Return [x, y] of the center of cell containing provided text 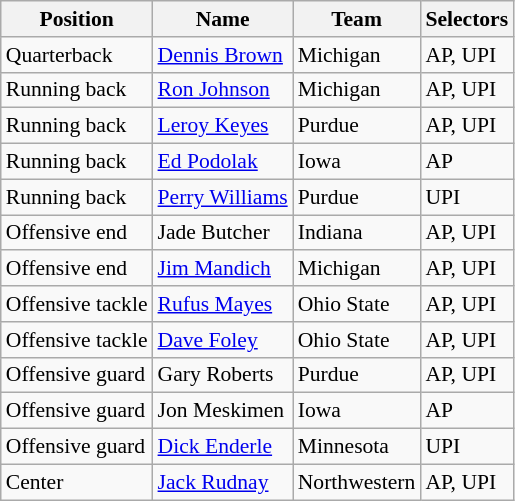
Selectors [466, 19]
Jade Butcher [223, 233]
Position [77, 19]
Leroy Keyes [223, 126]
Dave Foley [223, 340]
Dick Enderle [223, 447]
Northwestern [357, 482]
Ed Podolak [223, 162]
Perry Williams [223, 197]
Gary Roberts [223, 375]
Jack Rudnay [223, 482]
Minnesota [357, 447]
Jim Mandich [223, 269]
Indiana [357, 233]
Jon Meskimen [223, 411]
Quarterback [77, 55]
Team [357, 19]
Ron Johnson [223, 90]
Rufus Mayes [223, 304]
Name [223, 19]
Center [77, 482]
Dennis Brown [223, 55]
